Identify which cell holds the provided text, then report its (x, y) central coordinate. 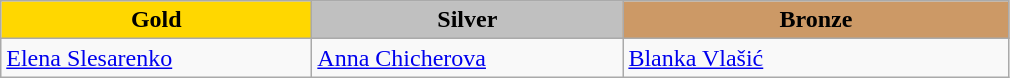
Blanka Vlašić (816, 58)
Elena Slesarenko (156, 58)
Gold (156, 20)
Bronze (816, 20)
Silver (468, 20)
Anna Chicherova (468, 58)
